Locate the cell with the specified text and output its [x, y] center coordinate. 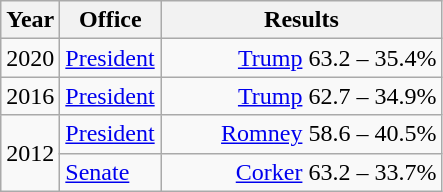
Senate [110, 172]
Corker 63.2 – 33.7% [302, 172]
Year [30, 20]
Trump 62.7 – 34.9% [302, 96]
Office [110, 20]
Results [302, 20]
Trump 63.2 – 35.4% [302, 58]
Romney 58.6 – 40.5% [302, 134]
2020 [30, 58]
2016 [30, 96]
2012 [30, 153]
